Scan for the cell matching the given text and deliver its [X, Y] coordinate at center. 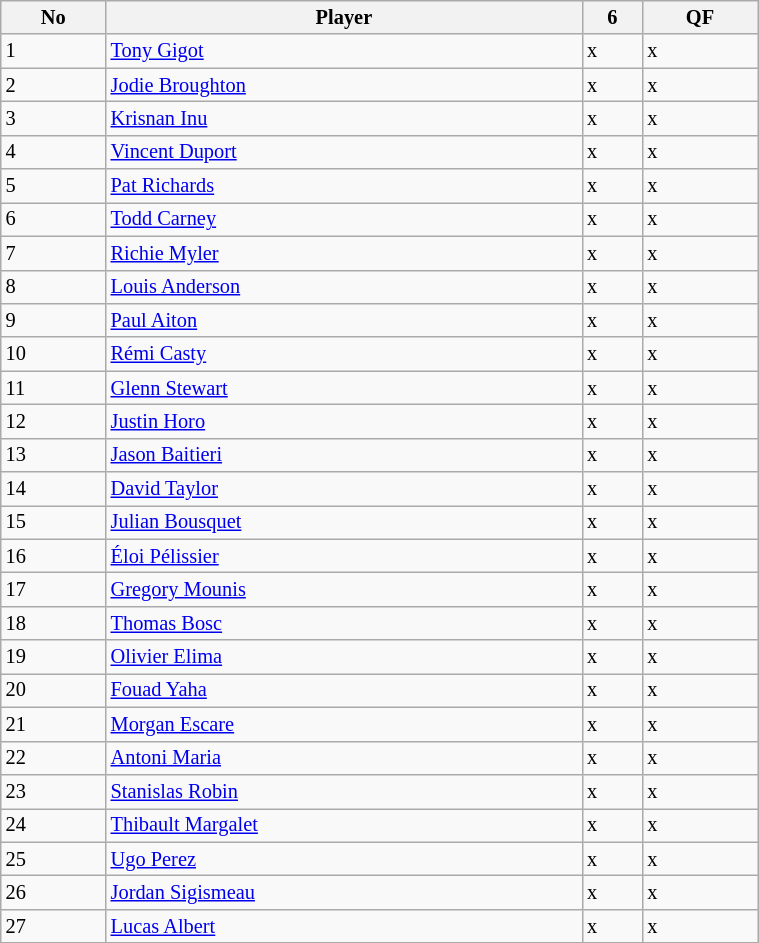
Krisnan Inu [344, 118]
3 [54, 118]
12 [54, 421]
20 [54, 690]
Stanislas Robin [344, 791]
23 [54, 791]
Éloi Pélissier [344, 556]
15 [54, 522]
Ugo Perez [344, 859]
Antoni Maria [344, 758]
Olivier Elima [344, 657]
25 [54, 859]
David Taylor [344, 489]
Thibault Margalet [344, 825]
4 [54, 152]
5 [54, 186]
13 [54, 455]
26 [54, 892]
Gregory Mounis [344, 589]
Player [344, 17]
18 [54, 623]
Lucas Albert [344, 926]
10 [54, 354]
22 [54, 758]
Jordan Sigismeau [344, 892]
Jodie Broughton [344, 85]
Richie Myler [344, 253]
21 [54, 724]
Vincent Duport [344, 152]
19 [54, 657]
Justin Horo [344, 421]
16 [54, 556]
Fouad Yaha [344, 690]
Thomas Bosc [344, 623]
24 [54, 825]
1 [54, 51]
Rémi Casty [344, 354]
Jason Baitieri [344, 455]
Todd Carney [344, 219]
17 [54, 589]
Tony Gigot [344, 51]
27 [54, 926]
Pat Richards [344, 186]
Morgan Escare [344, 724]
Louis Anderson [344, 287]
Glenn Stewart [344, 388]
QF [700, 17]
Julian Bousquet [344, 522]
14 [54, 489]
8 [54, 287]
No [54, 17]
9 [54, 320]
Paul Aiton [344, 320]
2 [54, 85]
7 [54, 253]
11 [54, 388]
